Search for the cell housing the specified text and yield its [x, y] center coordinate. 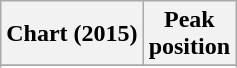
Peakposition [189, 34]
Chart (2015) [72, 34]
